From the cell containing the given text, extract its center point as [X, Y] coordinate. 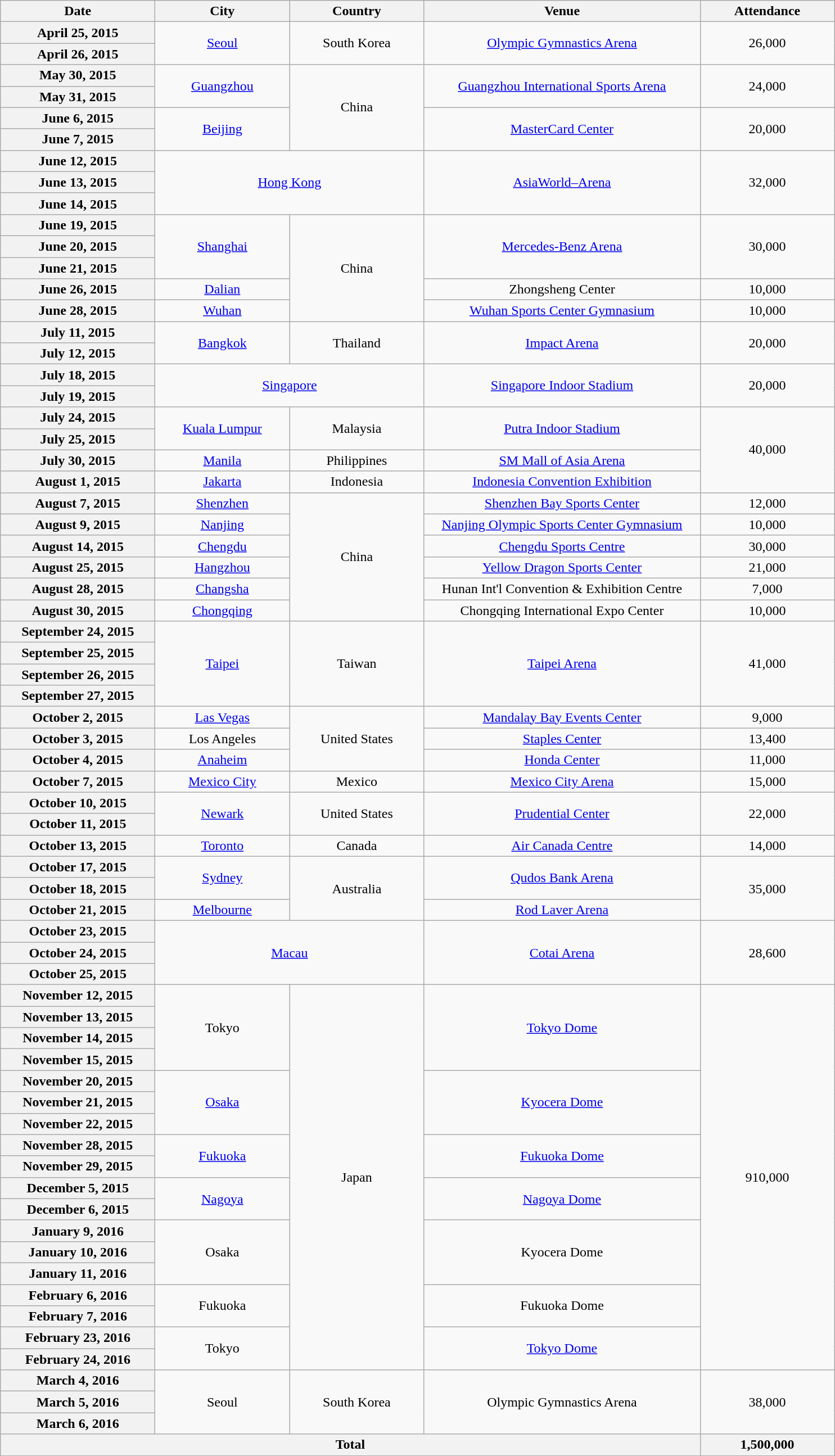
Melbourne [223, 910]
October 24, 2015 [78, 953]
July 11, 2015 [78, 332]
June 13, 2015 [78, 182]
Guangzhou International Sports Arena [562, 86]
Dalian [223, 290]
October 3, 2015 [78, 739]
Australia [356, 888]
October 10, 2015 [78, 803]
Putra Indoor Stadium [562, 428]
14,000 [767, 845]
August 25, 2015 [78, 567]
June 7, 2015 [78, 139]
August 9, 2015 [78, 524]
Shanghai [223, 246]
Nanjing [223, 524]
Taipei [223, 664]
Mexico City Arena [562, 781]
38,000 [767, 1402]
Taiwan [356, 664]
December 5, 2015 [78, 1188]
Nanjing Olympic Sports Center Gymnasium [562, 524]
Singapore Indoor Stadium [562, 386]
September 26, 2015 [78, 675]
June 20, 2015 [78, 246]
Beijing [223, 129]
26,000 [767, 43]
July 12, 2015 [78, 354]
February 7, 2016 [78, 1317]
January 10, 2016 [78, 1252]
Sydney [223, 878]
Staples Center [562, 739]
April 26, 2015 [78, 54]
September 25, 2015 [78, 653]
June 19, 2015 [78, 225]
July 19, 2015 [78, 396]
Los Angeles [223, 739]
Chengdu [223, 546]
28,600 [767, 952]
June 12, 2015 [78, 161]
Attendance [767, 11]
21,000 [767, 567]
October 4, 2015 [78, 760]
October 2, 2015 [78, 717]
August 7, 2015 [78, 503]
Newark [223, 813]
Kuala Lumpur [223, 428]
November 20, 2015 [78, 1081]
24,000 [767, 86]
November 14, 2015 [78, 1038]
October 11, 2015 [78, 824]
15,000 [767, 781]
910,000 [767, 1177]
MasterCard Center [562, 129]
Chongqing [223, 610]
July 18, 2015 [78, 375]
July 25, 2015 [78, 439]
June 6, 2015 [78, 118]
Wuhan [223, 311]
October 25, 2015 [78, 974]
Zhongsheng Center [562, 290]
12,000 [767, 503]
Wuhan Sports Center Gymnasium [562, 311]
Hong Kong [290, 182]
August 1, 2015 [78, 482]
March 6, 2016 [78, 1423]
June 21, 2015 [78, 268]
June 26, 2015 [78, 290]
35,000 [767, 888]
February 24, 2016 [78, 1359]
August 30, 2015 [78, 610]
Manila [223, 460]
Thailand [356, 343]
January 11, 2016 [78, 1273]
City [223, 11]
Bangkok [223, 343]
July 24, 2015 [78, 418]
Rod Laver Arena [562, 910]
AsiaWorld–Arena [562, 182]
May 31, 2015 [78, 97]
April 25, 2015 [78, 33]
Mandalay Bay Events Center [562, 717]
November 21, 2015 [78, 1102]
Mercedes-Benz Arena [562, 246]
Japan [356, 1177]
Yellow Dragon Sports Center [562, 567]
November 15, 2015 [78, 1060]
1,500,000 [767, 1445]
August 14, 2015 [78, 546]
Macau [290, 952]
41,000 [767, 664]
SM Mall of Asia Arena [562, 460]
Singapore [290, 386]
Anaheim [223, 760]
Cotai Arena [562, 952]
Chengdu Sports Centre [562, 546]
22,000 [767, 813]
32,000 [767, 182]
9,000 [767, 717]
Mexico [356, 781]
October 13, 2015 [78, 845]
11,000 [767, 760]
February 6, 2016 [78, 1295]
June 28, 2015 [78, 311]
Indonesia [356, 482]
October 7, 2015 [78, 781]
November 13, 2015 [78, 1017]
May 30, 2015 [78, 75]
Hangzhou [223, 567]
Shenzhen [223, 503]
November 28, 2015 [78, 1145]
Impact Arena [562, 343]
Honda Center [562, 760]
Qudos Bank Arena [562, 878]
January 9, 2016 [78, 1231]
Indonesia Convention Exhibition [562, 482]
Hunan Int'l Convention & Exhibition Centre [562, 589]
Prudential Center [562, 813]
Air Canada Centre [562, 845]
July 30, 2015 [78, 460]
Country [356, 11]
October 18, 2015 [78, 888]
March 5, 2016 [78, 1402]
Las Vegas [223, 717]
Mexico City [223, 781]
September 27, 2015 [78, 696]
Jakarta [223, 482]
Shenzhen Bay Sports Center [562, 503]
March 4, 2016 [78, 1381]
September 24, 2015 [78, 632]
November 12, 2015 [78, 996]
June 14, 2015 [78, 204]
November 22, 2015 [78, 1124]
7,000 [767, 589]
Nagoya Dome [562, 1199]
Philippines [356, 460]
Canada [356, 845]
Date [78, 11]
February 23, 2016 [78, 1338]
Chongqing International Expo Center [562, 610]
December 6, 2015 [78, 1209]
Malaysia [356, 428]
40,000 [767, 450]
Guangzhou [223, 86]
Changsha [223, 589]
Total [350, 1445]
August 28, 2015 [78, 589]
October 21, 2015 [78, 910]
13,400 [767, 739]
Taipei Arena [562, 664]
Toronto [223, 845]
Venue [562, 11]
November 29, 2015 [78, 1166]
October 17, 2015 [78, 867]
Nagoya [223, 1199]
October 23, 2015 [78, 931]
